Search for the cell housing the specified text and yield its [x, y] center coordinate. 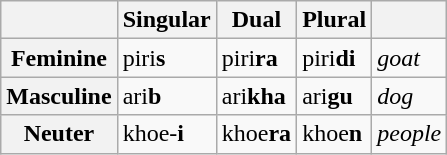
khoera [256, 134]
Feminine [59, 58]
goat [410, 58]
Dual [256, 20]
Singular [166, 20]
khoe-i [166, 134]
people [410, 134]
Plural [334, 20]
dog [410, 96]
Masculine [59, 96]
arib [166, 96]
pirira [256, 58]
piridi [334, 58]
arigu [334, 96]
Neuter [59, 134]
piris [166, 58]
arikha [256, 96]
khoen [334, 134]
